Search for the cell housing the specified text and yield its (x, y) center coordinate. 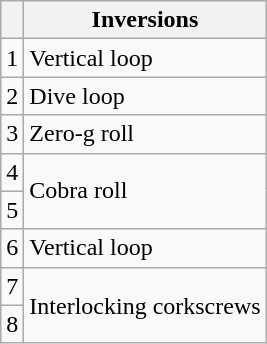
1 (12, 58)
7 (12, 286)
6 (12, 248)
Inversions (145, 20)
4 (12, 172)
Cobra roll (145, 191)
8 (12, 324)
3 (12, 134)
Dive loop (145, 96)
Interlocking corkscrews (145, 305)
5 (12, 210)
2 (12, 96)
Zero-g roll (145, 134)
